From the cell containing the given text, extract its center point as [x, y] coordinate. 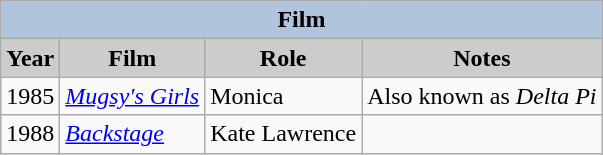
Backstage [132, 134]
Year [30, 58]
Mugsy's Girls [132, 96]
Role [284, 58]
Monica [284, 96]
Kate Lawrence [284, 134]
Also known as Delta Pi [482, 96]
Notes [482, 58]
1985 [30, 96]
1988 [30, 134]
